Capture the cell that displays the provided text and extract its [X, Y] central coordinate. 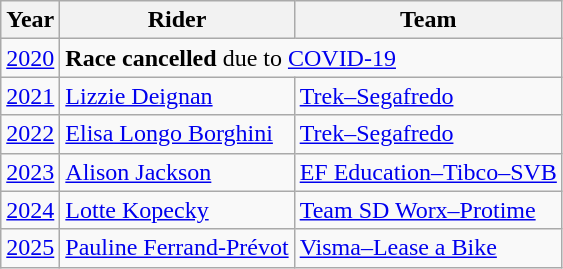
Team SD Worx–Protime [428, 210]
Team [428, 20]
2021 [30, 96]
Visma–Lease a Bike [428, 248]
2025 [30, 248]
EF Education–Tibco–SVB [428, 172]
2024 [30, 210]
Alison Jackson [177, 172]
2022 [30, 134]
2023 [30, 172]
Pauline Ferrand-Prévot [177, 248]
Year [30, 20]
2020 [30, 58]
Race cancelled due to COVID-19 [312, 58]
Lotte Kopecky [177, 210]
Lizzie Deignan [177, 96]
Rider [177, 20]
Elisa Longo Borghini [177, 134]
